Identify which cell holds the provided text, then report its (X, Y) central coordinate. 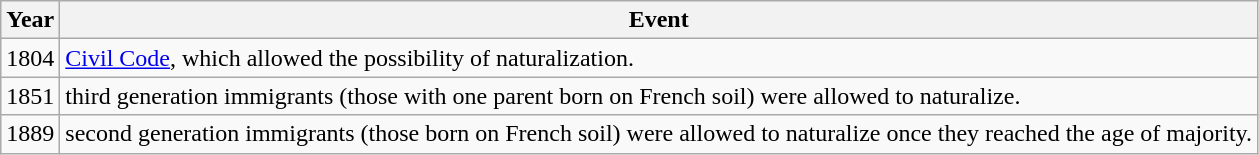
Civil Code, which allowed the possibility of naturalization. (659, 58)
second generation immigrants (those born on French soil) were allowed to naturalize once they reached the age of majority. (659, 134)
1804 (30, 58)
Year (30, 20)
1851 (30, 96)
1889 (30, 134)
third generation immigrants (those with one parent born on French soil) were allowed to naturalize. (659, 96)
Event (659, 20)
